For the text-containing cell, return its midpoint in [X, Y] coordinate format. 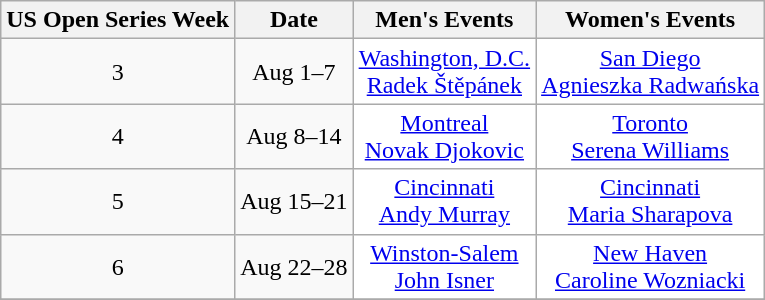
San Diego Agnieszka Radwańska [650, 72]
Aug 15–21 [294, 202]
Winston-Salem John Isner [444, 266]
Washington, D.C. Radek Štěpánek [444, 72]
5 [118, 202]
Aug 1–7 [294, 72]
New Haven Caroline Wozniacki [650, 266]
Women's Events [650, 20]
3 [118, 72]
Men's Events [444, 20]
6 [118, 266]
US Open Series Week [118, 20]
Montreal Novak Djokovic [444, 136]
Cincinnati Andy Murray [444, 202]
Date [294, 20]
Aug 22–28 [294, 266]
Cincinnati Maria Sharapova [650, 202]
4 [118, 136]
Toronto Serena Williams [650, 136]
Aug 8–14 [294, 136]
